Provide the [x, y] coordinate of the cell's center where the given text is located.  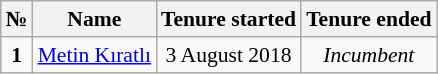
Name [94, 19]
1 [17, 55]
Tenure started [228, 19]
Incumbent [368, 55]
Tenure ended [368, 19]
Metin Kıratlı [94, 55]
3 August 2018 [228, 55]
№ [17, 19]
